Pinpoint the cell where the given text exists, returning its (x, y) midpoint coordinate. 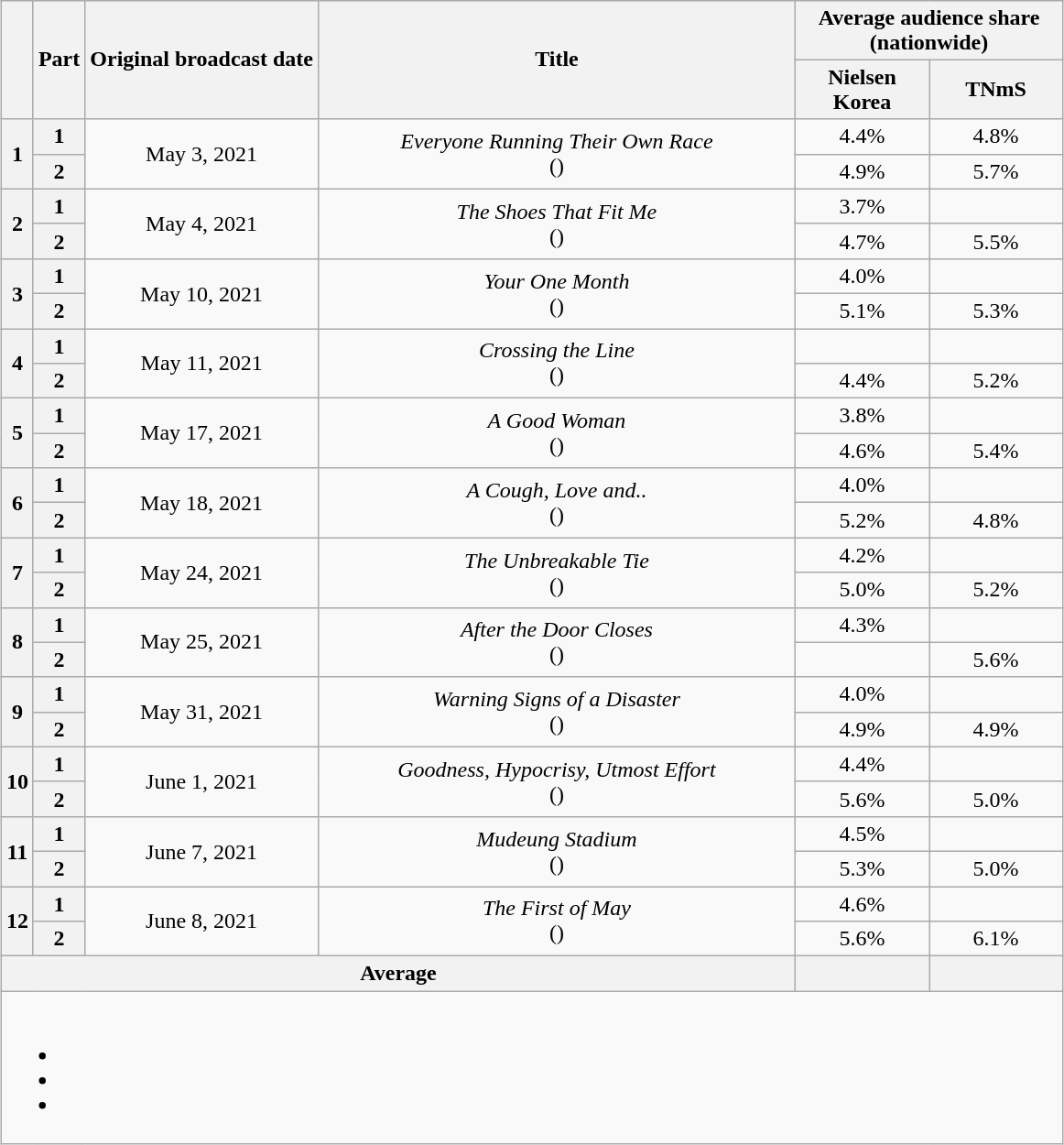
6.1% (996, 939)
Title (557, 60)
Nielsen Korea (862, 90)
Crossing the Line() (557, 363)
Warning Signs of a Disaster() (557, 712)
May 25, 2021 (201, 642)
TNmS (996, 90)
4.7% (862, 241)
June 8, 2021 (201, 921)
Average audience share (nationwide) (928, 29)
The First of May() (557, 921)
May 11, 2021 (201, 363)
June 7, 2021 (201, 851)
May 31, 2021 (201, 712)
Part (59, 60)
After the Door Closes() (557, 642)
3.7% (862, 206)
May 3, 2021 (201, 154)
5.5% (996, 241)
6 (16, 503)
3 (16, 293)
May 17, 2021 (201, 433)
3.8% (862, 416)
May 24, 2021 (201, 572)
9 (16, 712)
8 (16, 642)
Your One Month() (557, 293)
11 (16, 851)
4.3% (862, 625)
10 (16, 781)
5.7% (996, 171)
The Unbreakable Tie() (557, 572)
May 4, 2021 (201, 224)
Original broadcast date (201, 60)
Mudeung Stadium() (557, 851)
7 (16, 572)
May 10, 2021 (201, 293)
A Good Woman() (557, 433)
4.5% (862, 834)
Everyone Running Their Own Race() (557, 154)
Average (397, 974)
The Shoes That Fit Me() (557, 224)
12 (16, 921)
A Cough, Love and..() (557, 503)
5 (16, 433)
4 (16, 363)
5.4% (996, 451)
Goodness, Hypocrisy, Utmost Effort() (557, 781)
June 1, 2021 (201, 781)
May 18, 2021 (201, 503)
5.1% (862, 311)
4.2% (862, 555)
